Capture the cell that displays the provided text and extract its [X, Y] central coordinate. 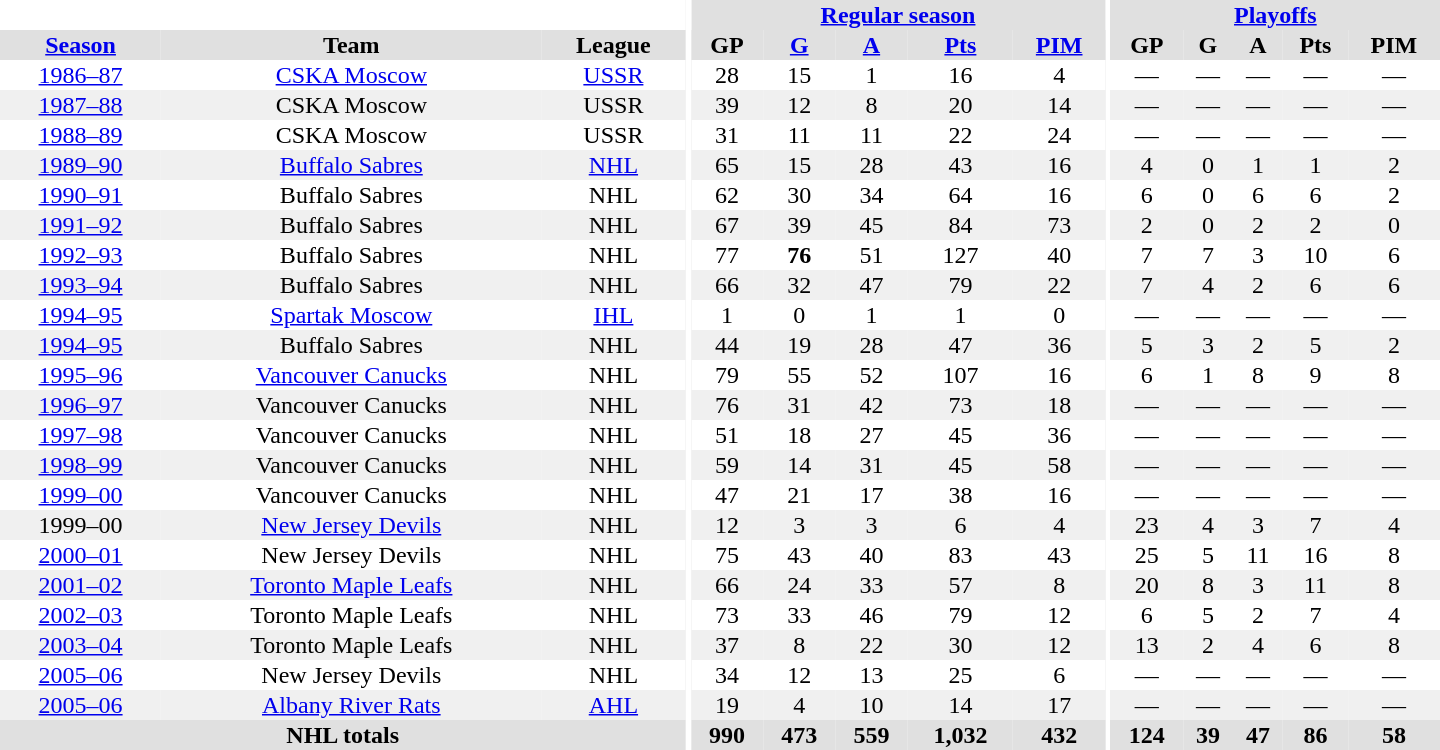
Regular season [898, 15]
64 [961, 195]
473 [799, 735]
124 [1147, 735]
44 [727, 345]
990 [727, 735]
Team [351, 45]
1992–93 [80, 255]
23 [1147, 525]
46 [871, 615]
1990–91 [80, 195]
107 [961, 375]
75 [727, 555]
27 [871, 435]
1988–89 [80, 135]
1987–88 [80, 105]
Albany River Rats [351, 705]
55 [799, 375]
42 [871, 405]
Spartak Moscow [351, 315]
65 [727, 165]
59 [727, 465]
127 [961, 255]
1991–92 [80, 225]
1986–87 [80, 75]
38 [961, 495]
83 [961, 555]
League [613, 45]
AHL [613, 705]
2003–04 [80, 645]
32 [799, 285]
IHL [613, 315]
2000–01 [80, 555]
NHL totals [342, 735]
2002–03 [80, 615]
84 [961, 225]
1989–90 [80, 165]
37 [727, 645]
2001–02 [80, 585]
77 [727, 255]
432 [1059, 735]
1995–96 [80, 375]
Playoffs [1276, 15]
9 [1316, 375]
67 [727, 225]
1993–94 [80, 285]
52 [871, 375]
1996–97 [80, 405]
1,032 [961, 735]
62 [727, 195]
1998–99 [80, 465]
559 [871, 735]
86 [1316, 735]
21 [799, 495]
1997–98 [80, 435]
57 [961, 585]
Season [80, 45]
